Return (X, Y) of the center of cell containing provided text 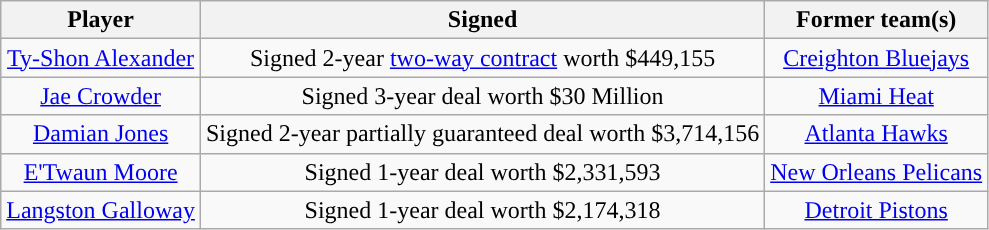
Ty-Shon Alexander (101, 58)
Player (101, 20)
Former team(s) (876, 20)
Signed 1-year deal worth $2,331,593 (482, 172)
Miami Heat (876, 96)
Jae Crowder (101, 96)
E'Twaun Moore (101, 172)
Creighton Bluejays (876, 58)
Signed (482, 20)
Signed 1-year deal worth $2,174,318 (482, 210)
New Orleans Pelicans (876, 172)
Detroit Pistons (876, 210)
Signed 3-year deal worth $30 Million (482, 96)
Signed 2-year two-way contract worth $449,155 (482, 58)
Damian Jones (101, 134)
Signed 2-year partially guaranteed deal worth $3,714,156 (482, 134)
Langston Galloway (101, 210)
Atlanta Hawks (876, 134)
